Locate the cell with the specified text and output its [X, Y] center coordinate. 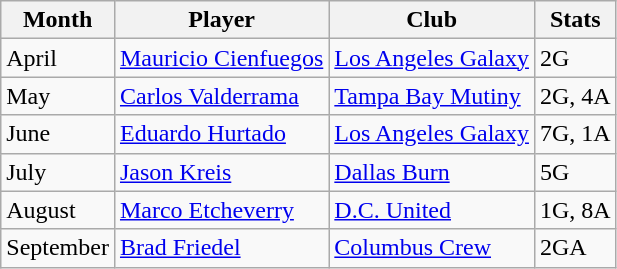
Dallas Burn [432, 172]
Month [58, 20]
Mauricio Cienfuegos [221, 58]
Carlos Valderrama [221, 96]
August [58, 210]
July [58, 172]
7G, 1A [575, 134]
April [58, 58]
Jason Kreis [221, 172]
5G [575, 172]
2G, 4A [575, 96]
Columbus Crew [432, 248]
1G, 8A [575, 210]
2G [575, 58]
June [58, 134]
Eduardo Hurtado [221, 134]
2GA [575, 248]
Tampa Bay Mutiny [432, 96]
May [58, 96]
September [58, 248]
Player [221, 20]
D.C. United [432, 210]
Club [432, 20]
Marco Etcheverry [221, 210]
Stats [575, 20]
Brad Friedel [221, 248]
